Detect which cell encompasses the target text, then output its (X, Y) center coordinate. 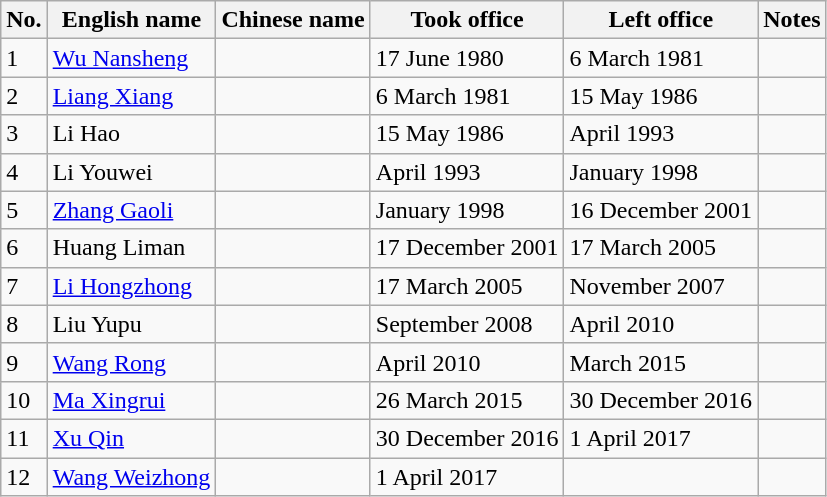
26 March 2015 (467, 400)
1 (24, 58)
Wang Rong (132, 362)
12 (24, 477)
Chinese name (293, 20)
Took office (467, 20)
9 (24, 362)
6 (24, 248)
5 (24, 210)
Huang Liman (132, 248)
Li Hongzhong (132, 286)
17 December 2001 (467, 248)
Wu Nansheng (132, 58)
Notes (792, 20)
No. (24, 20)
March 2015 (661, 362)
Liang Xiang (132, 96)
English name (132, 20)
Liu Yupu (132, 324)
8 (24, 324)
Li Hao (132, 134)
Zhang Gaoli (132, 210)
7 (24, 286)
3 (24, 134)
Li Youwei (132, 172)
Wang Weizhong (132, 477)
Xu Qin (132, 438)
Ma Xingrui (132, 400)
2 (24, 96)
Left office (661, 20)
4 (24, 172)
11 (24, 438)
17 June 1980 (467, 58)
November 2007 (661, 286)
10 (24, 400)
September 2008 (467, 324)
16 December 2001 (661, 210)
